Return (x, y) of the center of cell containing provided text 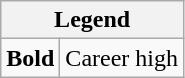
Career high (122, 58)
Legend (92, 20)
Bold (30, 58)
